Provide the (x, y) coordinate of the cell's center where the given text is located.  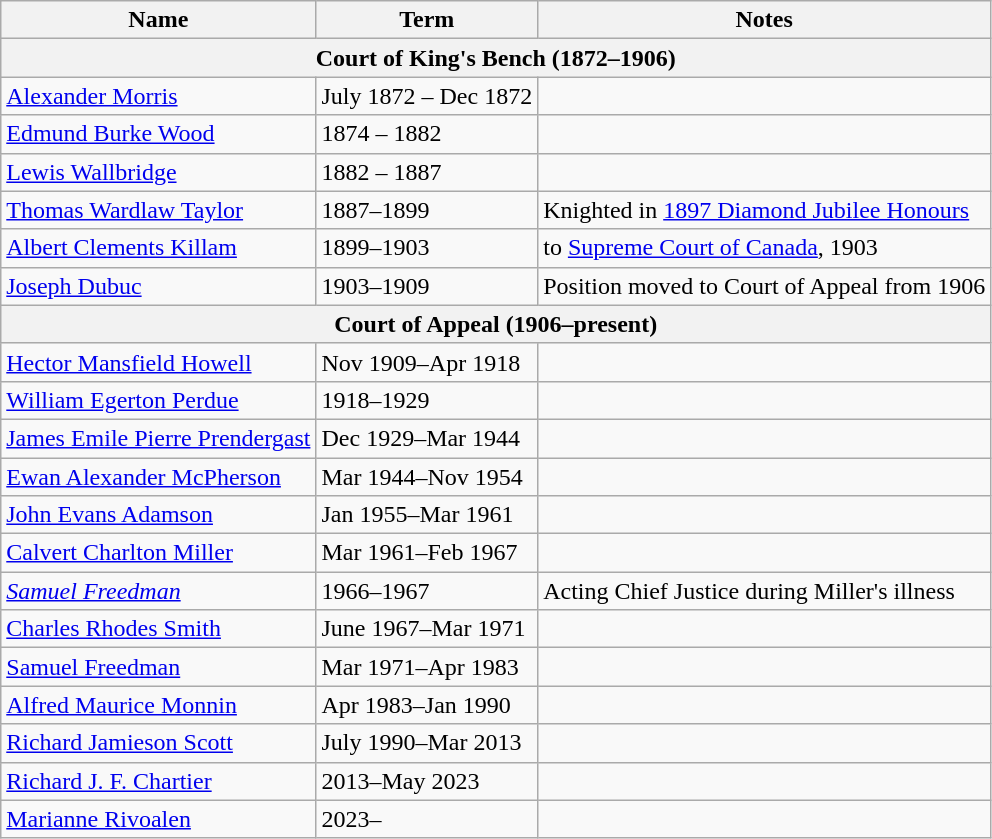
Nov 1909–Apr 1918 (427, 362)
Dec 1929–Mar 1944 (427, 438)
Apr 1983–Jan 1990 (427, 705)
Position moved to Court of Appeal from 1906 (764, 286)
1903–1909 (427, 286)
2013–May 2023 (427, 781)
Mar 1961–Feb 1967 (427, 553)
Mar 1971–Apr 1983 (427, 667)
Edmund Burke Wood (158, 134)
Notes (764, 20)
Richard J. F. Chartier (158, 781)
Hector Mansfield Howell (158, 362)
Marianne Rivoalen (158, 819)
Knighted in 1897 Diamond Jubilee Honours (764, 210)
James Emile Pierre Prendergast (158, 438)
Mar 1944–Nov 1954 (427, 477)
Alfred Maurice Monnin (158, 705)
Acting Chief Justice during Miller's illness (764, 591)
Calvert Charlton Miller (158, 553)
Court of King's Bench (1872–1906) (496, 58)
William Egerton Perdue (158, 400)
Albert Clements Killam (158, 248)
1874 – 1882 (427, 134)
1882 – 1887 (427, 172)
Name (158, 20)
Thomas Wardlaw Taylor (158, 210)
Court of Appeal (1906–present) (496, 324)
1887–1899 (427, 210)
1966–1967 (427, 591)
July 1990–Mar 2013 (427, 743)
2023– (427, 819)
1899–1903 (427, 248)
Joseph Dubuc (158, 286)
July 1872 – Dec 1872 (427, 96)
Jan 1955–Mar 1961 (427, 515)
John Evans Adamson (158, 515)
Ewan Alexander McPherson (158, 477)
Charles Rhodes Smith (158, 629)
Lewis Wallbridge (158, 172)
1918–1929 (427, 400)
Term (427, 20)
to Supreme Court of Canada, 1903 (764, 248)
June 1967–Mar 1971 (427, 629)
Richard Jamieson Scott (158, 743)
Alexander Morris (158, 96)
